Determine the [X, Y] coordinate at the center of the cell enclosing the given text.  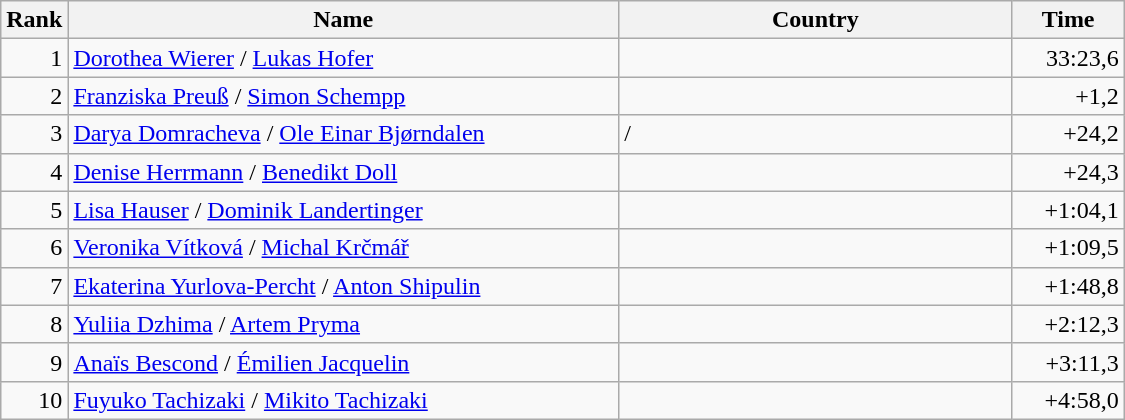
Denise Herrmann / Benedikt Doll [344, 172]
+4:58,0 [1068, 400]
3 [34, 134]
+1:09,5 [1068, 248]
+1:04,1 [1068, 210]
Rank [34, 20]
+3:11,3 [1068, 362]
1 [34, 58]
8 [34, 324]
2 [34, 96]
Anaïs Bescond / Émilien Jacquelin [344, 362]
5 [34, 210]
+1:48,8 [1068, 286]
Ekaterina Yurlova-Percht / Anton Shipulin [344, 286]
Franziska Preuß / Simon Schempp [344, 96]
10 [34, 400]
Name [344, 20]
Yuliia Dzhima / Artem Pryma [344, 324]
Time [1068, 20]
+2:12,3 [1068, 324]
+24,3 [1068, 172]
Darya Domracheva / Ole Einar Bjørndalen [344, 134]
9 [34, 362]
Veronika Vítková / Michal Krčmář [344, 248]
Dorothea Wierer / Lukas Hofer [344, 58]
4 [34, 172]
Fuyuko Tachizaki / Mikito Tachizaki [344, 400]
/ [816, 134]
+1,2 [1068, 96]
+24,2 [1068, 134]
Country [816, 20]
33:23,6 [1068, 58]
6 [34, 248]
Lisa Hauser / Dominik Landertinger [344, 210]
7 [34, 286]
